Detect which cell encompasses the target text, then output its [x, y] center coordinate. 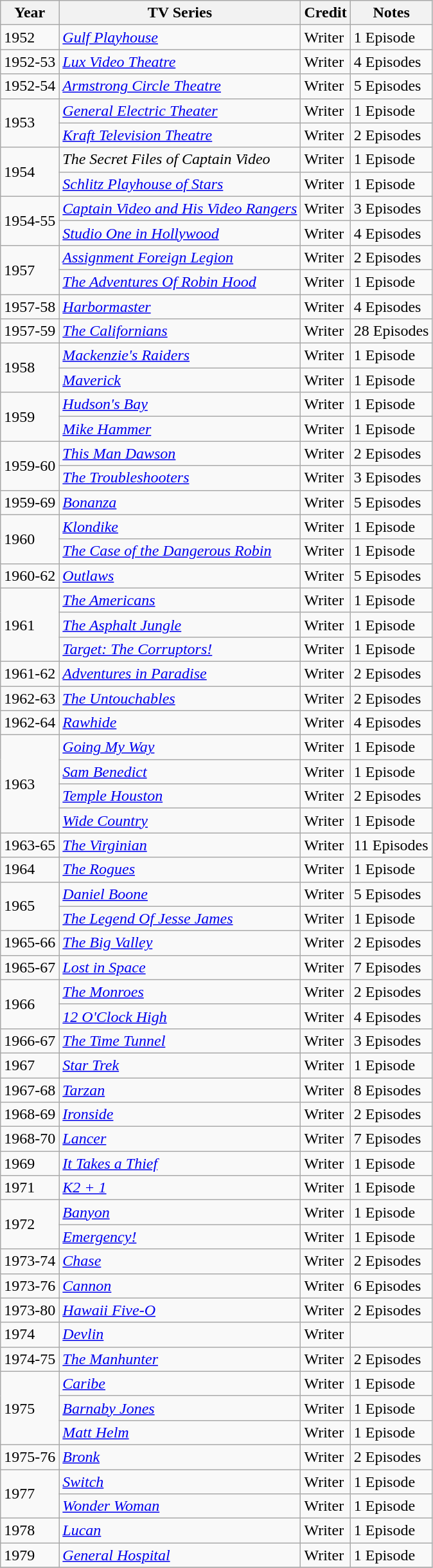
Caribe [180, 1383]
Credit [325, 13]
1957-59 [30, 331]
1968-70 [30, 1139]
1960 [30, 539]
1954-55 [30, 221]
1971 [30, 1188]
1957 [30, 269]
1965 [30, 906]
1965-67 [30, 967]
1959-69 [30, 502]
Hudson's Bay [180, 405]
It Takes a Thief [180, 1163]
Gulf Playhouse [180, 37]
Target: The Corruptors! [180, 649]
6 Episodes [391, 1286]
1965-66 [30, 943]
Outlaws [180, 576]
Assignment Foreign Legion [180, 257]
Lucan [180, 1531]
Armstrong Circle Theatre [180, 86]
1977 [30, 1493]
The Secret Files of Captain Video [180, 160]
Maverick [180, 380]
1975-76 [30, 1457]
Adventures in Paradise [180, 673]
Switch [180, 1481]
Klondike [180, 527]
1961-62 [30, 673]
Wide Country [180, 821]
Daniel Boone [180, 894]
1960-62 [30, 576]
Ironside [180, 1115]
The Untouchables [180, 698]
1963 [30, 784]
1962-63 [30, 698]
Going My Way [180, 747]
1959 [30, 417]
K2 + 1 [180, 1188]
The Californians [180, 331]
Lost in Space [180, 967]
1961 [30, 624]
Tarzan [180, 1090]
The Case of the Dangerous Robin [180, 551]
1952 [30, 37]
1964 [30, 870]
Temple Houston [180, 796]
Notes [391, 13]
Chase [180, 1261]
The Rogues [180, 870]
1973-76 [30, 1286]
1973-80 [30, 1310]
General Hospital [180, 1555]
Mike Hammer [180, 429]
Kraft Television Theatre [180, 135]
1967-68 [30, 1090]
Studio One in Hollywood [180, 233]
1968-69 [30, 1115]
Captain Video and His Video Rangers [180, 208]
Year [30, 13]
1963-65 [30, 845]
The Manhunter [180, 1359]
1954 [30, 172]
Harbormaster [180, 307]
Mackenzie's Raiders [180, 356]
1967 [30, 1065]
Hawaii Five-O [180, 1310]
1972 [30, 1225]
The Americans [180, 600]
1952-53 [30, 62]
Schlitz Playhouse of Stars [180, 184]
The Monroes [180, 992]
Bonanza [180, 502]
Cannon [180, 1286]
Lux Video Theatre [180, 62]
11 Episodes [391, 845]
1958 [30, 368]
1973-74 [30, 1261]
The Legend Of Jesse James [180, 918]
The Virginian [180, 845]
Rawhide [180, 723]
Barnaby Jones [180, 1408]
The Time Tunnel [180, 1041]
1974 [30, 1335]
General Electric Theater [180, 111]
1957-58 [30, 307]
1974-75 [30, 1359]
1953 [30, 123]
8 Episodes [391, 1090]
Banyon [180, 1212]
Bronk [180, 1457]
The Big Valley [180, 943]
Emergency! [180, 1237]
1975 [30, 1408]
1952-54 [30, 86]
The Adventures Of Robin Hood [180, 282]
1969 [30, 1163]
12 O'Clock High [180, 1016]
28 Episodes [391, 331]
Star Trek [180, 1065]
Lancer [180, 1139]
1979 [30, 1555]
1962-64 [30, 723]
Devlin [180, 1335]
1966-67 [30, 1041]
This Man Dawson [180, 453]
1959-60 [30, 466]
The Troubleshooters [180, 478]
TV Series [180, 13]
1978 [30, 1531]
1966 [30, 1004]
Sam Benedict [180, 772]
Matt Helm [180, 1432]
The Asphalt Jungle [180, 624]
Wonder Woman [180, 1506]
